Determine the [X, Y] coordinate at the center of the cell enclosing the given text.  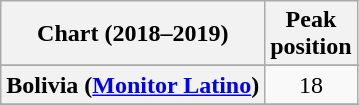
Bolivia (Monitor Latino) [133, 85]
Chart (2018–2019) [133, 34]
Peak position [311, 34]
18 [311, 85]
